From the cell containing the given text, extract its center point as [x, y] coordinate. 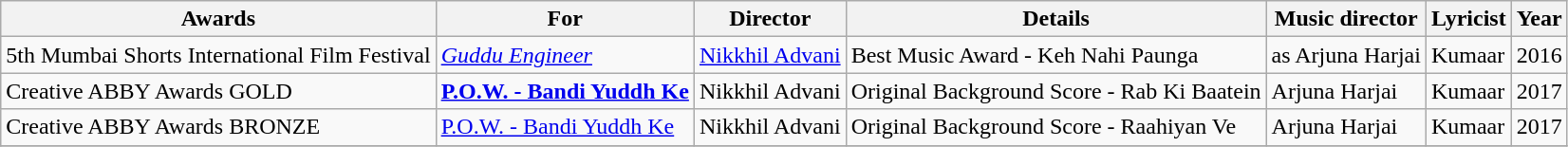
Lyricist [1468, 19]
Original Background Score - Raahiyan Ve [1055, 127]
as Arjuna Harjai [1346, 55]
2016 [1540, 55]
Year [1540, 19]
5th Mumbai Shorts International Film Festival [218, 55]
Creative ABBY Awards BRONZE [218, 127]
Guddu Engineer [565, 55]
Awards [218, 19]
Music director [1346, 19]
For [565, 19]
Details [1055, 19]
Creative ABBY Awards GOLD [218, 91]
Director [770, 19]
Original Background Score - Rab Ki Baatein [1055, 91]
Best Music Award - Keh Nahi Paunga [1055, 55]
